Determine the (X, Y) coordinate at the center of the cell enclosing the given text.  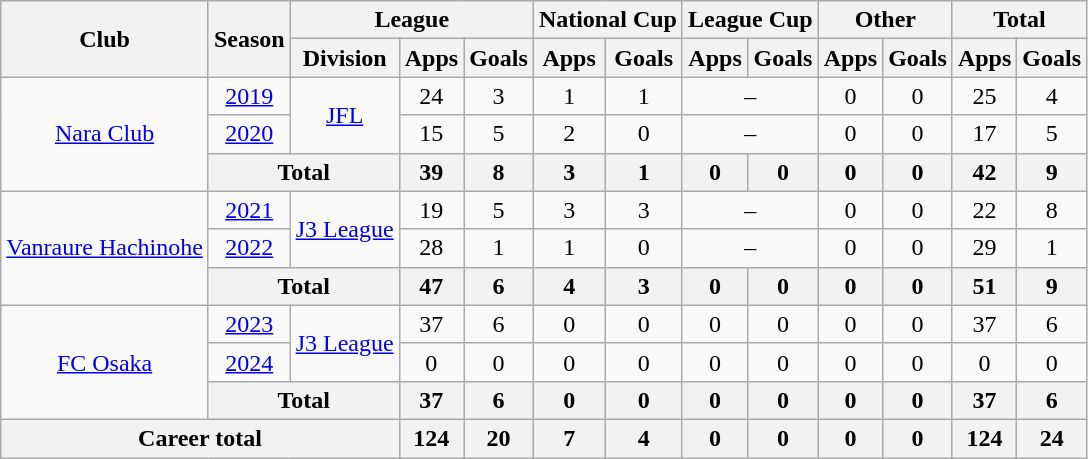
JFL (344, 115)
29 (984, 248)
Nara Club (105, 134)
Other (885, 20)
Vanraure Hachinohe (105, 248)
47 (431, 286)
Career total (200, 438)
2021 (249, 210)
15 (431, 134)
7 (569, 438)
FC Osaka (105, 362)
25 (984, 96)
2020 (249, 134)
19 (431, 210)
League (412, 20)
League Cup (750, 20)
2022 (249, 248)
22 (984, 210)
2 (569, 134)
28 (431, 248)
20 (499, 438)
42 (984, 172)
National Cup (608, 20)
51 (984, 286)
Division (344, 58)
2019 (249, 96)
2023 (249, 324)
2024 (249, 362)
17 (984, 134)
39 (431, 172)
Club (105, 39)
Season (249, 39)
